Find where the given text appears and provide that cell's center as [x, y] coordinate. 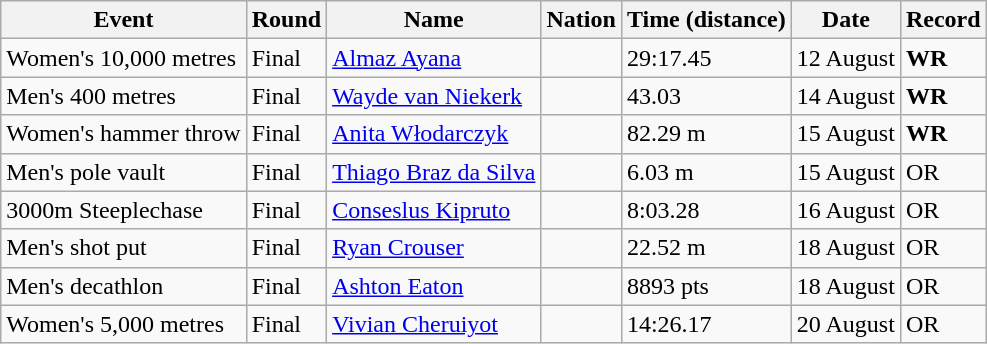
3000m Steeplechase [124, 210]
Women's 5,000 metres [124, 324]
Date [846, 20]
Thiago Braz da Silva [434, 172]
Conseslus Kipruto [434, 210]
Men's shot put [124, 248]
16 August [846, 210]
6.03 m [706, 172]
43.03 [706, 96]
Ryan Crouser [434, 248]
14:26.17 [706, 324]
Nation [581, 20]
29:17.45 [706, 58]
Anita Włodarczyk [434, 134]
Wayde van Niekerk [434, 96]
Event [124, 20]
8893 pts [706, 286]
Women's hammer throw [124, 134]
14 August [846, 96]
Record [943, 20]
Women's 10,000 metres [124, 58]
20 August [846, 324]
Almaz Ayana [434, 58]
82.29 m [706, 134]
Vivian Cheruiyot [434, 324]
22.52 m [706, 248]
Name [434, 20]
Men's 400 metres [124, 96]
Round [286, 20]
Men's pole vault [124, 172]
Men's decathlon [124, 286]
Ashton Eaton [434, 286]
8:03.28 [706, 210]
12 August [846, 58]
Time (distance) [706, 20]
